Determine the [X, Y] coordinate at the center of the cell enclosing the given text.  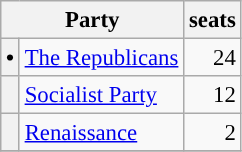
The Republicans [101, 58]
2 [212, 133]
Party [92, 20]
Socialist Party [101, 95]
24 [212, 58]
seats [212, 20]
• [10, 58]
12 [212, 95]
Renaissance [101, 133]
